Extract the [X, Y] coordinate from the center of the cell holding the provided text.  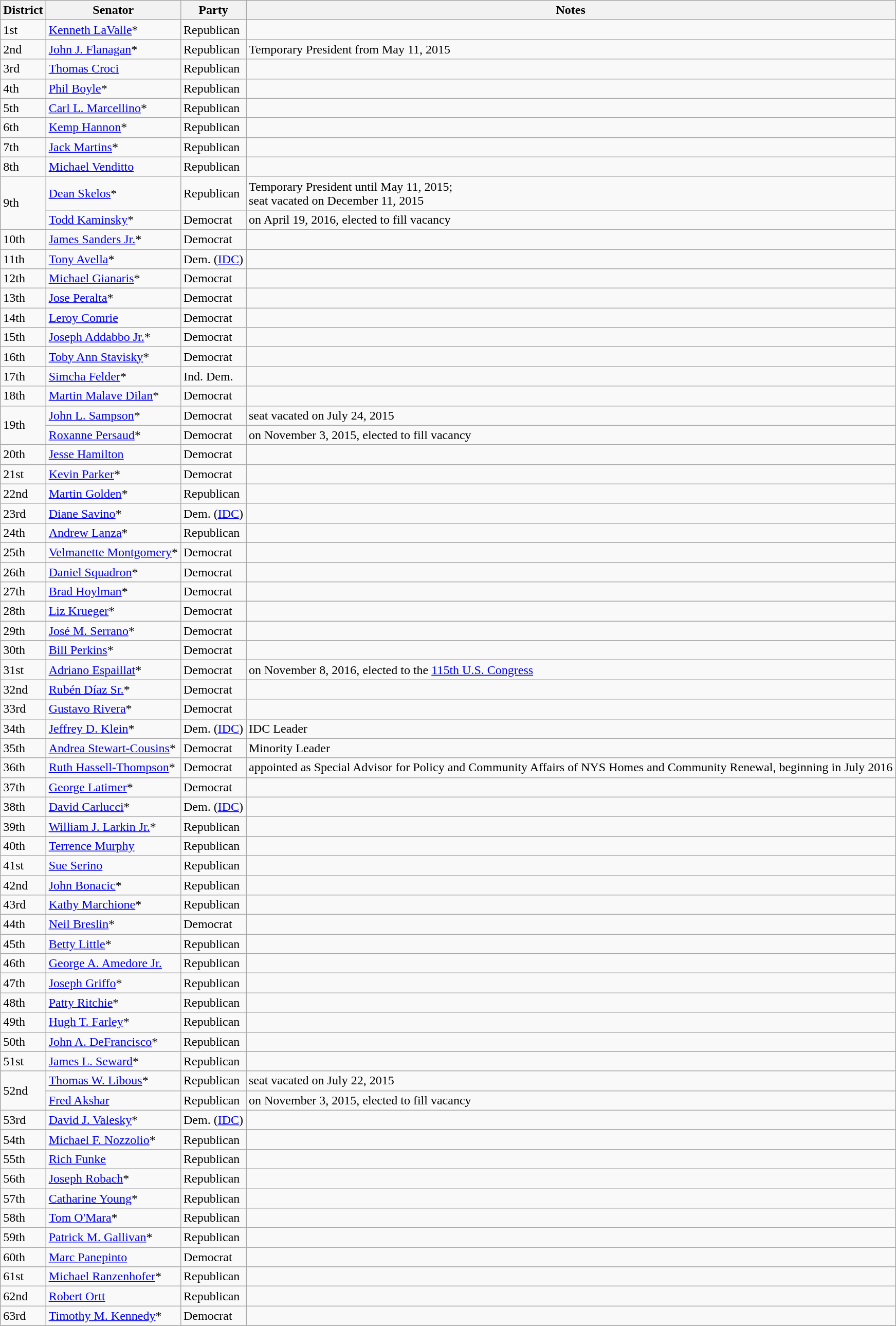
41st [23, 865]
Daniel Squadron* [113, 572]
Thomas W. Libous* [113, 1081]
Ruth Hassell-Thompson* [113, 768]
Jesse Hamilton [113, 455]
8th [23, 167]
Kenneth LaValle* [113, 30]
26th [23, 572]
on April 19, 2016, elected to fill vacancy [571, 220]
43rd [23, 905]
Jose Peralta* [113, 298]
3rd [23, 69]
Phil Boyle* [113, 88]
22nd [23, 494]
Notes [571, 10]
60th [23, 1257]
48th [23, 1003]
Sue Serino [113, 865]
4th [23, 88]
49th [23, 1022]
10th [23, 239]
Joseph Addabbo Jr.* [113, 337]
52nd [23, 1091]
61st [23, 1277]
Rich Funke [113, 1159]
Bill Perkins* [113, 650]
29th [23, 631]
6th [23, 128]
Joseph Griffo* [113, 983]
Martin Golden* [113, 494]
Marc Panepinto [113, 1257]
Kemp Hannon* [113, 128]
56th [23, 1178]
Joseph Robach* [113, 1178]
Michael Gianaris* [113, 279]
Jeffrey D. Klein* [113, 729]
David J. Valesky* [113, 1120]
57th [23, 1198]
John A. DeFrancisco* [113, 1042]
Jack Martins* [113, 147]
33rd [23, 709]
Catharine Young* [113, 1198]
27th [23, 592]
Roxanne Persaud* [113, 435]
38th [23, 807]
Ind. Dem. [213, 376]
9th [23, 203]
51st [23, 1061]
23rd [23, 513]
appointed as Special Advisor for Policy and Community Affairs of NYS Homes and Community Renewal, beginning in July 2016 [571, 768]
28th [23, 611]
Brad Hoylman* [113, 592]
62nd [23, 1296]
53rd [23, 1120]
Patty Ritchie* [113, 1003]
17th [23, 376]
Robert Ortt [113, 1296]
George Latimer* [113, 787]
46th [23, 964]
Rubén Díaz Sr.* [113, 689]
25th [23, 552]
Minority Leader [571, 748]
Toby Ann Stavisky* [113, 357]
Patrick M. Gallivan* [113, 1238]
Temporary President from May 11, 2015 [571, 49]
seat vacated on July 22, 2015 [571, 1081]
James Sanders Jr.* [113, 239]
36th [23, 768]
seat vacated on July 24, 2015 [571, 415]
John J. Flanagan* [113, 49]
Martin Malave Dilan* [113, 396]
37th [23, 787]
IDC Leader [571, 729]
34th [23, 729]
13th [23, 298]
39th [23, 826]
Adriano Espaillat* [113, 670]
Carl L. Marcellino* [113, 108]
Senator [113, 10]
11th [23, 259]
Terrence Murphy [113, 846]
12th [23, 279]
Tom O'Mara* [113, 1218]
District [23, 10]
Party [213, 10]
Michael Venditto [113, 167]
Tony Avella* [113, 259]
Kevin Parker* [113, 474]
58th [23, 1218]
William J. Larkin Jr.* [113, 826]
24th [23, 533]
José M. Serrano* [113, 631]
Dean Skelos* [113, 193]
Leroy Comrie [113, 318]
Betty Little* [113, 944]
20th [23, 455]
Hugh T. Farley* [113, 1022]
32nd [23, 689]
63rd [23, 1316]
47th [23, 983]
George A. Amedore Jr. [113, 964]
David Carlucci* [113, 807]
Velmanette Montgomery* [113, 552]
16th [23, 357]
19th [23, 425]
31st [23, 670]
Kathy Marchione* [113, 905]
Andrew Lanza* [113, 533]
Michael F. Nozzolio* [113, 1139]
on November 8, 2016, elected to the 115th U.S. Congress [571, 670]
35th [23, 748]
59th [23, 1238]
5th [23, 108]
2nd [23, 49]
Thomas Croci [113, 69]
45th [23, 944]
21st [23, 474]
55th [23, 1159]
1st [23, 30]
John Bonacic* [113, 885]
7th [23, 147]
Andrea Stewart-Cousins* [113, 748]
14th [23, 318]
18th [23, 396]
John L. Sampson* [113, 415]
Gustavo Rivera* [113, 709]
Temporary President until May 11, 2015; seat vacated on December 11, 2015 [571, 193]
Simcha Felder* [113, 376]
54th [23, 1139]
42nd [23, 885]
Fred Akshar [113, 1100]
15th [23, 337]
50th [23, 1042]
Michael Ranzenhofer* [113, 1277]
Diane Savino* [113, 513]
Timothy M. Kennedy* [113, 1316]
40th [23, 846]
30th [23, 650]
Todd Kaminsky* [113, 220]
James L. Seward* [113, 1061]
Neil Breslin* [113, 924]
44th [23, 924]
Liz Krueger* [113, 611]
